Locate the cell with the specified text and output its (x, y) center coordinate. 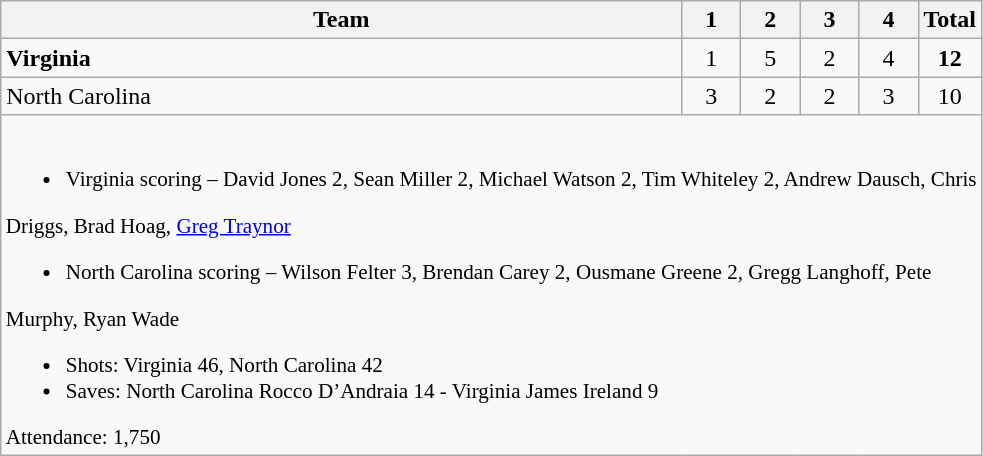
Total (950, 20)
5 (770, 58)
Virginia (342, 58)
12 (950, 58)
Team (342, 20)
North Carolina (342, 96)
10 (950, 96)
